Extract the [x, y] coordinate from the center of the cell holding the provided text.  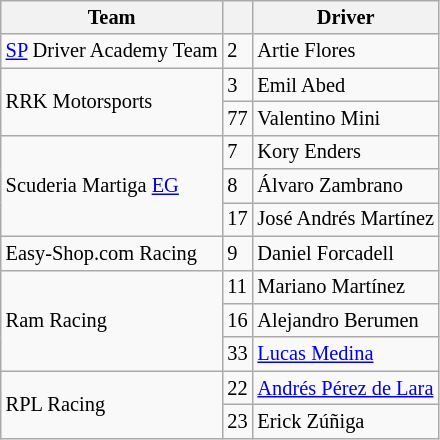
Scuderia Martiga EG [112, 186]
Andrés Pérez de Lara [346, 388]
SP Driver Academy Team [112, 51]
Artie Flores [346, 51]
Team [112, 17]
11 [237, 287]
José Andrés Martínez [346, 219]
2 [237, 51]
Erick Zúñiga [346, 421]
33 [237, 354]
RRK Motorsports [112, 102]
Mariano Martínez [346, 287]
8 [237, 186]
Lucas Medina [346, 354]
Easy-Shop.com Racing [112, 253]
Driver [346, 17]
Daniel Forcadell [346, 253]
3 [237, 85]
22 [237, 388]
Alejandro Berumen [346, 320]
23 [237, 421]
16 [237, 320]
9 [237, 253]
7 [237, 152]
77 [237, 118]
RPL Racing [112, 404]
Emil Abed [346, 85]
17 [237, 219]
Álvaro Zambrano [346, 186]
Kory Enders [346, 152]
Valentino Mini [346, 118]
Ram Racing [112, 320]
